Provide the (x, y) coordinate of the cell's center where the given text is located.  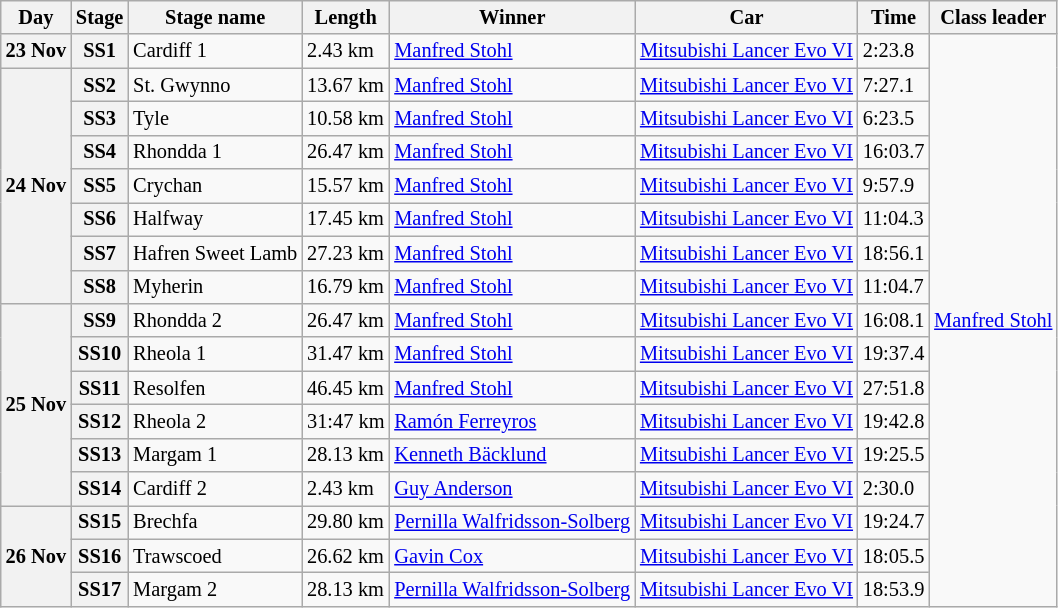
Day (36, 17)
15.57 km (346, 186)
24 Nov (36, 186)
Rheola 2 (215, 421)
SS12 (100, 421)
16.79 km (346, 287)
SS9 (100, 320)
27.23 km (346, 253)
19:42.8 (894, 421)
18:53.9 (894, 589)
SS11 (100, 388)
Brechfa (215, 522)
25 Nov (36, 404)
Cardiff 1 (215, 51)
Kenneth Bäcklund (512, 455)
Resolfen (215, 388)
Halfway (215, 219)
Guy Anderson (512, 489)
SS2 (100, 85)
19:25.5 (894, 455)
29.80 km (346, 522)
11:04.3 (894, 219)
Gavin Cox (512, 556)
26.62 km (346, 556)
Crychan (215, 186)
Rhondda 1 (215, 152)
6:23.5 (894, 118)
18:05.5 (894, 556)
Trawscoed (215, 556)
Ramón Ferreyros (512, 421)
SS3 (100, 118)
19:37.4 (894, 354)
11:04.7 (894, 287)
16:03.7 (894, 152)
Rheola 1 (215, 354)
SS13 (100, 455)
Class leader (993, 17)
31.47 km (346, 354)
Winner (512, 17)
SS6 (100, 219)
Car (746, 17)
46.45 km (346, 388)
SS14 (100, 489)
SS5 (100, 186)
Cardiff 2 (215, 489)
13.67 km (346, 85)
Margam 1 (215, 455)
SS16 (100, 556)
SS4 (100, 152)
7:27.1 (894, 85)
SS15 (100, 522)
17.45 km (346, 219)
Stage name (215, 17)
SS1 (100, 51)
Length (346, 17)
Myherin (215, 287)
23 Nov (36, 51)
26 Nov (36, 556)
19:24.7 (894, 522)
St. Gwynno (215, 85)
10.58 km (346, 118)
Stage (100, 17)
31:47 km (346, 421)
Margam 2 (215, 589)
16:08.1 (894, 320)
2:30.0 (894, 489)
18:56.1 (894, 253)
9:57.9 (894, 186)
2:23.8 (894, 51)
SS7 (100, 253)
Time (894, 17)
SS8 (100, 287)
SS10 (100, 354)
Hafren Sweet Lamb (215, 253)
Tyle (215, 118)
27:51.8 (894, 388)
SS17 (100, 589)
Rhondda 2 (215, 320)
